Search for the cell housing the specified text and yield its [X, Y] center coordinate. 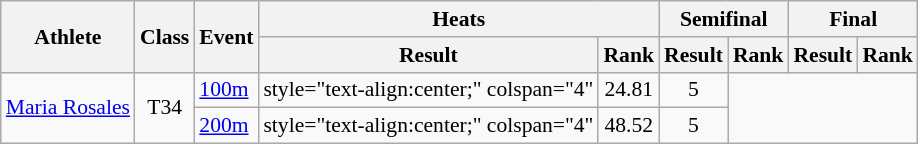
T34 [164, 108]
Event [226, 36]
Class [164, 36]
24.81 [628, 90]
Semifinal [724, 19]
Final [852, 19]
100m [226, 90]
48.52 [628, 126]
Heats [458, 19]
200m [226, 126]
Maria Rosales [68, 108]
Athlete [68, 36]
